Extract the [X, Y] coordinate from the center of the cell holding the provided text.  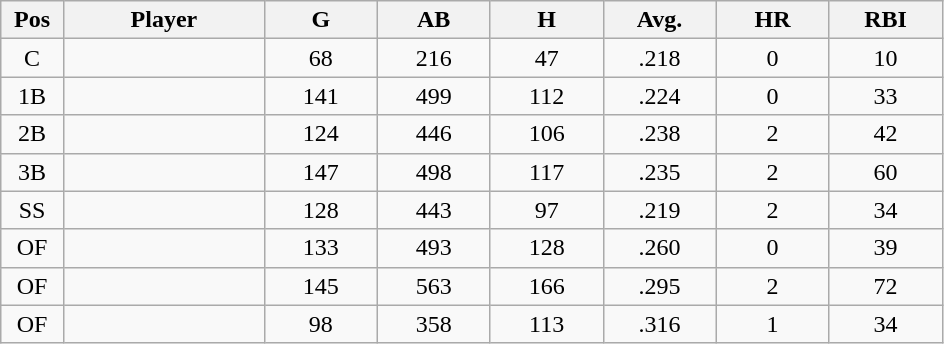
Player [164, 20]
98 [320, 324]
112 [546, 96]
HR [772, 20]
.218 [660, 58]
446 [434, 134]
1B [32, 96]
1 [772, 324]
358 [434, 324]
39 [886, 248]
68 [320, 58]
141 [320, 96]
117 [546, 172]
.219 [660, 210]
Avg. [660, 20]
33 [886, 96]
H [546, 20]
72 [886, 286]
106 [546, 134]
.295 [660, 286]
Pos [32, 20]
.235 [660, 172]
AB [434, 20]
166 [546, 286]
493 [434, 248]
113 [546, 324]
563 [434, 286]
SS [32, 210]
443 [434, 210]
3B [32, 172]
499 [434, 96]
2B [32, 134]
.260 [660, 248]
RBI [886, 20]
133 [320, 248]
G [320, 20]
.316 [660, 324]
498 [434, 172]
145 [320, 286]
47 [546, 58]
124 [320, 134]
60 [886, 172]
97 [546, 210]
C [32, 58]
.238 [660, 134]
10 [886, 58]
.224 [660, 96]
42 [886, 134]
216 [434, 58]
147 [320, 172]
